Find where the given text appears and provide that cell's center as [x, y] coordinate. 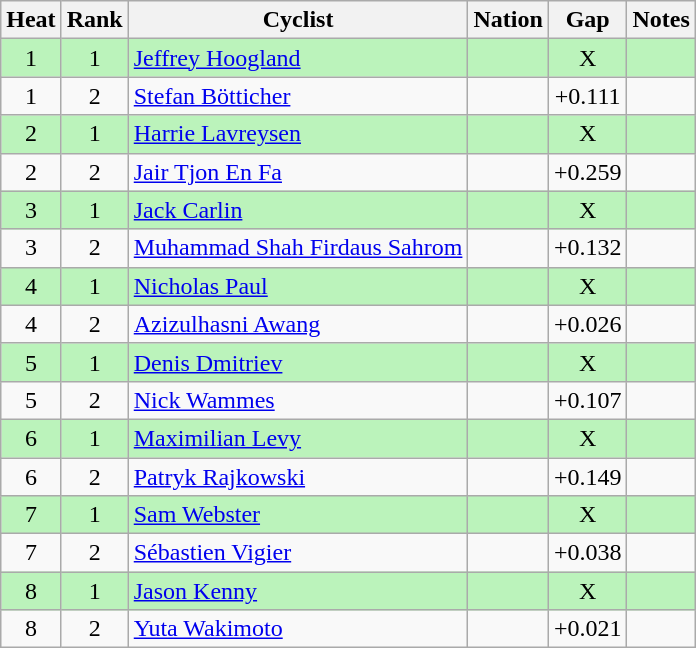
+0.107 [588, 400]
Cyclist [298, 20]
+0.259 [588, 172]
+0.111 [588, 96]
Yuta Wakimoto [298, 629]
Jack Carlin [298, 210]
Nation [508, 20]
Jair Tjon En Fa [298, 172]
Maximilian Levy [298, 438]
+0.038 [588, 553]
+0.132 [588, 248]
Nicholas Paul [298, 286]
Jeffrey Hoogland [298, 58]
Nick Wammes [298, 400]
Rank [94, 20]
Patryk Rajkowski [298, 477]
Notes [661, 20]
Azizulhasni Awang [298, 324]
+0.026 [588, 324]
Muhammad Shah Firdaus Sahrom [298, 248]
Sam Webster [298, 515]
+0.149 [588, 477]
Harrie Lavreysen [298, 134]
Jason Kenny [298, 591]
Denis Dmitriev [298, 362]
+0.021 [588, 629]
Sébastien Vigier [298, 553]
Heat [31, 20]
Gap [588, 20]
Stefan Bötticher [298, 96]
